Determine the (x, y) coordinate at the center of the cell enclosing the given text.  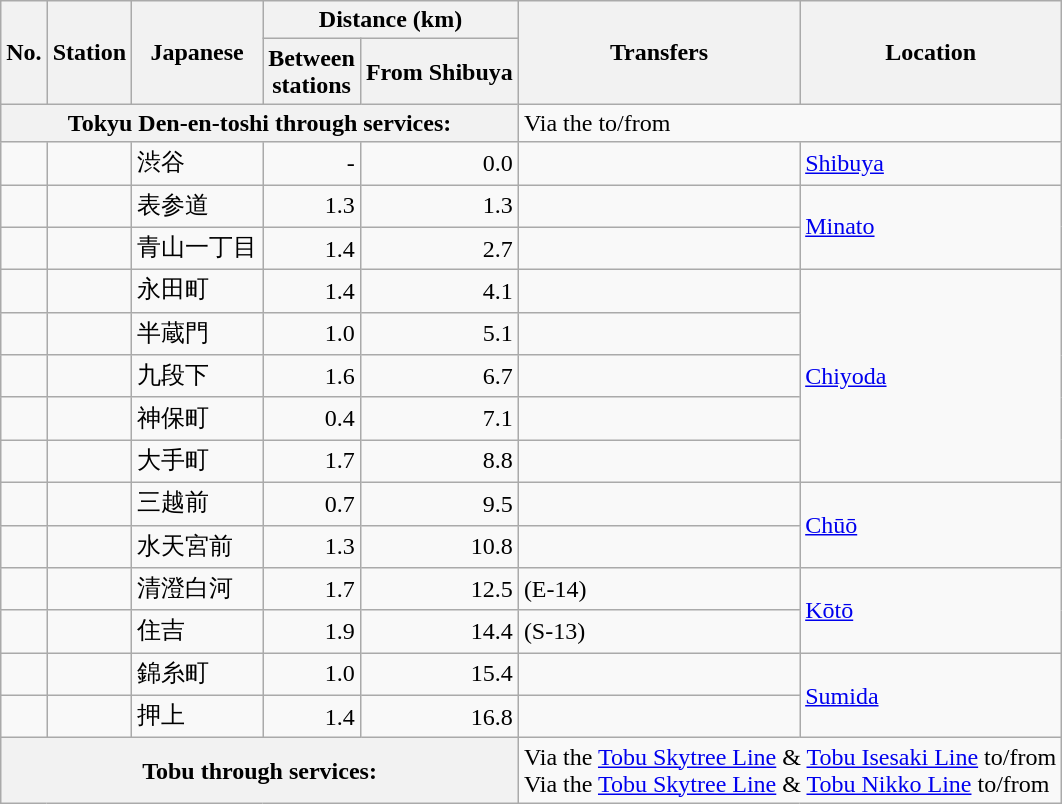
Location (931, 52)
5.1 (439, 334)
錦糸町 (198, 674)
12.5 (439, 590)
14.4 (439, 632)
Betweenstations (312, 72)
表参道 (198, 206)
Distance (km) (391, 20)
(E-14) (658, 590)
青山一丁目 (198, 248)
From Shibuya (439, 72)
Via the to/from (790, 123)
Shibuya (931, 164)
4.1 (439, 292)
九段下 (198, 376)
(S-13) (658, 632)
0.7 (312, 504)
押上 (198, 716)
Chūō (931, 524)
Via the Tobu Skytree Line & Tobu Isesaki Line to/from Via the Tobu Skytree Line & Tobu Nikko Line to/from (790, 770)
Tokyu Den-en-toshi through services: (260, 123)
1.6 (312, 376)
大手町 (198, 462)
渋谷 (198, 164)
永田町 (198, 292)
15.4 (439, 674)
Japanese (198, 52)
Sumida (931, 696)
Minato (931, 226)
Station (89, 52)
Tobu through services: (260, 770)
半蔵門 (198, 334)
水天宮前 (198, 546)
Kōtō (931, 610)
1.9 (312, 632)
Chiyoda (931, 376)
0.0 (439, 164)
- (312, 164)
三越前 (198, 504)
Transfers (658, 52)
7.1 (439, 418)
10.8 (439, 546)
2.7 (439, 248)
住吉 (198, 632)
8.8 (439, 462)
6.7 (439, 376)
16.8 (439, 716)
9.5 (439, 504)
神保町 (198, 418)
0.4 (312, 418)
清澄白河 (198, 590)
No. (24, 52)
